Locate the cell with the specified text and output its [X, Y] center coordinate. 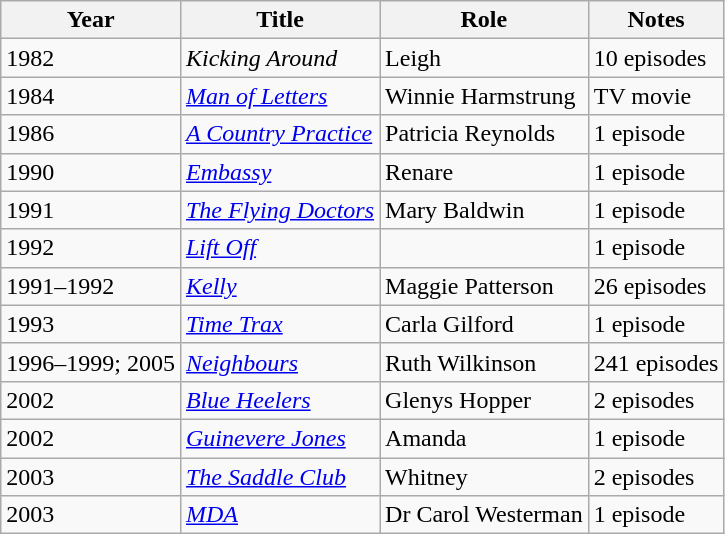
TV movie [656, 96]
Glenys Hopper [484, 400]
1986 [91, 134]
Man of Letters [280, 96]
Time Trax [280, 324]
1982 [91, 58]
26 episodes [656, 286]
Maggie Patterson [484, 286]
Neighbours [280, 362]
1991 [91, 210]
Title [280, 20]
Dr Carol Westerman [484, 515]
Lift Off [280, 248]
Embassy [280, 172]
Amanda [484, 438]
Mary Baldwin [484, 210]
10 episodes [656, 58]
Year [91, 20]
A Country Practice [280, 134]
Patricia Reynolds [484, 134]
Notes [656, 20]
MDA [280, 515]
Winnie Harmstrung [484, 96]
The Flying Doctors [280, 210]
1991–1992 [91, 286]
Guinevere Jones [280, 438]
Carla Gilford [484, 324]
Role [484, 20]
1990 [91, 172]
1993 [91, 324]
Blue Heelers [280, 400]
1984 [91, 96]
1996–1999; 2005 [91, 362]
1992 [91, 248]
241 episodes [656, 362]
Whitney [484, 477]
The Saddle Club [280, 477]
Kelly [280, 286]
Ruth Wilkinson [484, 362]
Kicking Around [280, 58]
Renare [484, 172]
Leigh [484, 58]
